Provide the [x, y] coordinate of the cell's center where the given text is located.  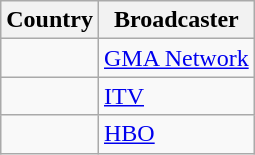
Country [50, 20]
GMA Network [176, 58]
HBO [176, 134]
Broadcaster [176, 20]
ITV [176, 96]
